Return (x, y) of the center of cell containing provided text 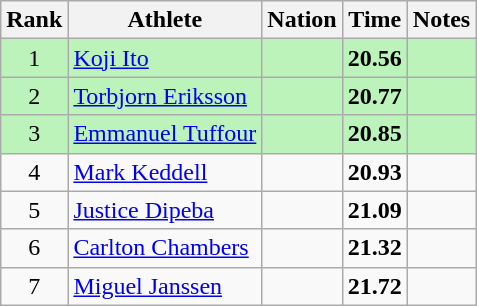
1 (34, 58)
Koji Ito (165, 58)
Notes (441, 20)
2 (34, 96)
20.85 (374, 134)
7 (34, 286)
4 (34, 172)
20.56 (374, 58)
21.09 (374, 210)
Miguel Janssen (165, 286)
Time (374, 20)
Rank (34, 20)
6 (34, 248)
5 (34, 210)
Carlton Chambers (165, 248)
20.93 (374, 172)
21.72 (374, 286)
Athlete (165, 20)
Torbjorn Eriksson (165, 96)
Nation (302, 20)
Emmanuel Tuffour (165, 134)
20.77 (374, 96)
21.32 (374, 248)
Mark Keddell (165, 172)
3 (34, 134)
Justice Dipeba (165, 210)
